Capture the cell that displays the provided text and extract its [X, Y] central coordinate. 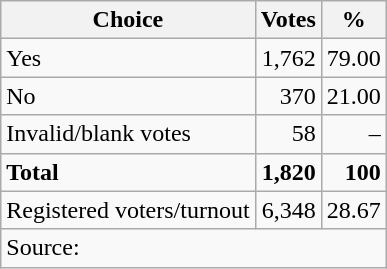
Total [128, 172]
Invalid/blank votes [128, 134]
100 [354, 172]
Choice [128, 20]
1,762 [288, 58]
58 [288, 134]
370 [288, 96]
21.00 [354, 96]
Votes [288, 20]
6,348 [288, 210]
1,820 [288, 172]
28.67 [354, 210]
No [128, 96]
Yes [128, 58]
Registered voters/turnout [128, 210]
– [354, 134]
% [354, 20]
79.00 [354, 58]
Source: [194, 248]
